Extract the [x, y] coordinate from the center of the cell holding the provided text.  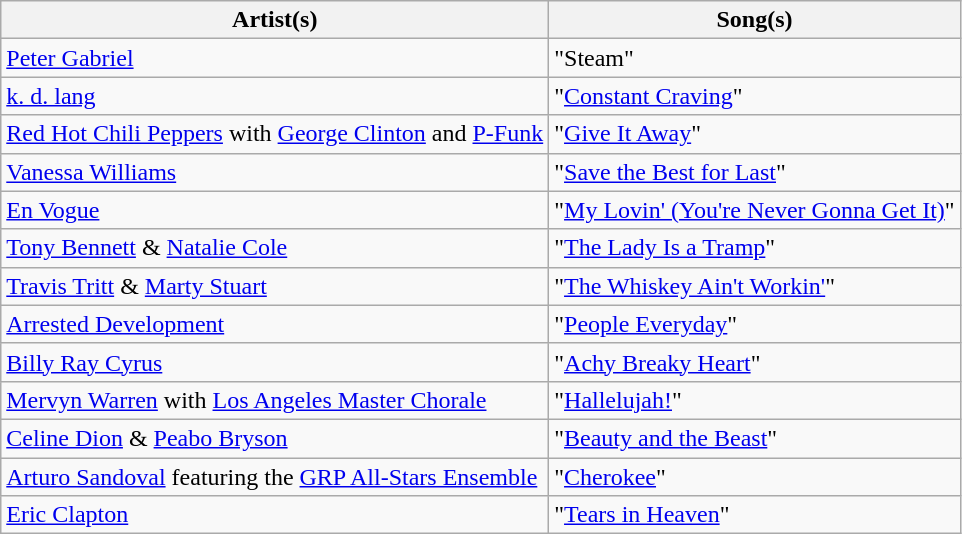
"The Whiskey Ain't Workin'" [754, 286]
Red Hot Chili Peppers with George Clinton and P-Funk [275, 134]
"My Lovin' (You're Never Gonna Get It)" [754, 210]
"Constant Craving" [754, 96]
Mervyn Warren with Los Angeles Master Chorale [275, 400]
Billy Ray Cyrus [275, 362]
"Hallelujah!" [754, 400]
Vanessa Williams [275, 172]
"The Lady Is a Tramp" [754, 248]
"Save the Best for Last" [754, 172]
Artist(s) [275, 20]
"People Everyday" [754, 324]
Travis Tritt & Marty Stuart [275, 286]
"Tears in Heaven" [754, 515]
"Steam" [754, 58]
En Vogue [275, 210]
"Beauty and the Beast" [754, 438]
Eric Clapton [275, 515]
Tony Bennett & Natalie Cole [275, 248]
Celine Dion & Peabo Bryson [275, 438]
"Achy Breaky Heart" [754, 362]
Peter Gabriel [275, 58]
Arrested Development [275, 324]
Song(s) [754, 20]
"Cherokee" [754, 477]
Arturo Sandoval featuring the GRP All-Stars Ensemble [275, 477]
k. d. lang [275, 96]
"Give It Away" [754, 134]
